Output the (x, y) coordinate of the center of the cell containing the given text.  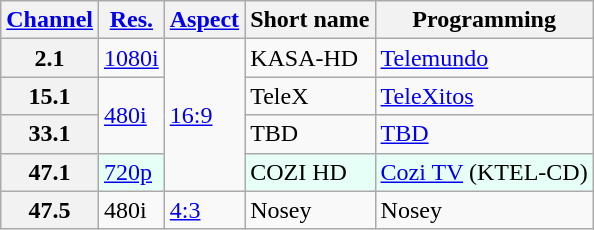
Aspect (204, 20)
Channel (50, 20)
47.5 (50, 210)
Res. (132, 20)
15.1 (50, 96)
720p (132, 172)
33.1 (50, 134)
TeleX (310, 96)
Short name (310, 20)
Telemundo (484, 58)
Cozi TV (KTEL-CD) (484, 172)
16:9 (204, 115)
4:3 (204, 210)
COZI HD (310, 172)
KASA-HD (310, 58)
2.1 (50, 58)
1080i (132, 58)
Programming (484, 20)
TeleXitos (484, 96)
47.1 (50, 172)
